Detect which cell encompasses the target text, then output its (x, y) center coordinate. 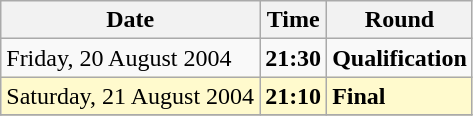
21:30 (294, 58)
Saturday, 21 August 2004 (130, 96)
Final (400, 96)
Time (294, 20)
Qualification (400, 58)
Round (400, 20)
Friday, 20 August 2004 (130, 58)
Date (130, 20)
21:10 (294, 96)
